From the cell containing the given text, extract its center point as (X, Y) coordinate. 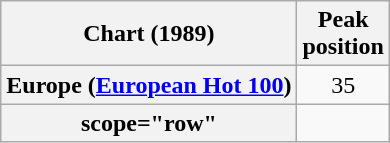
Chart (1989) (149, 34)
scope="row" (149, 123)
Peakposition (343, 34)
Europe (European Hot 100) (149, 85)
35 (343, 85)
